Identify which cell holds the provided text, then report its [X, Y] central coordinate. 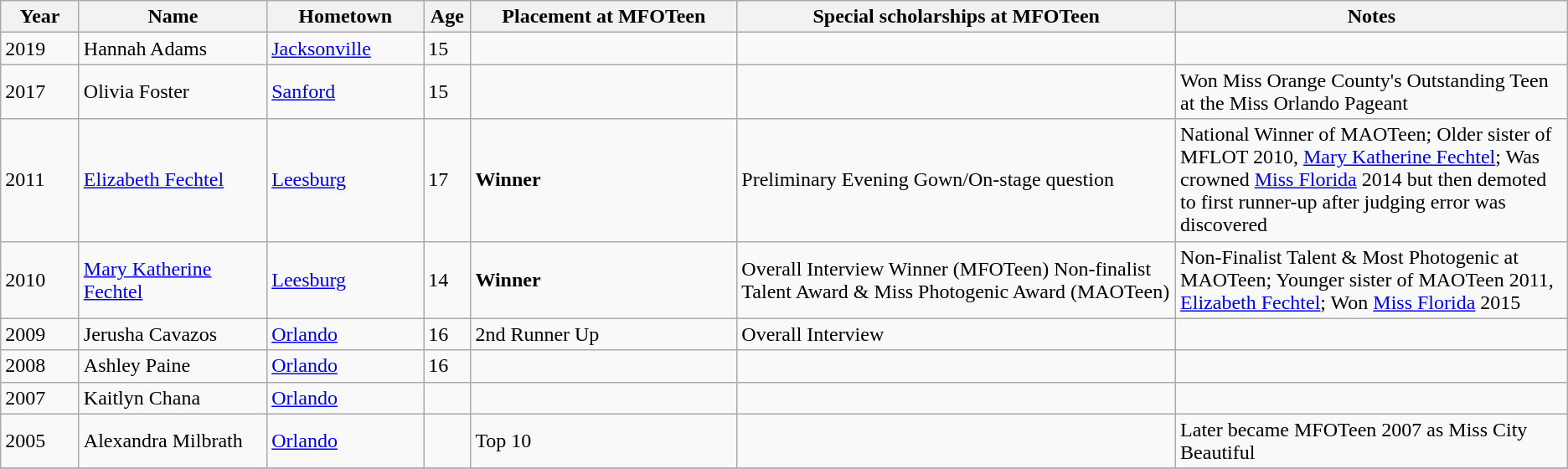
Year [40, 17]
14 [447, 280]
Ashley Paine [173, 366]
Elizabeth Fechtel [173, 180]
Hannah Adams [173, 49]
Special scholarships at MFOTeen [957, 17]
Sanford [345, 92]
2005 [40, 441]
Age [447, 17]
Preliminary Evening Gown/On-stage question [957, 180]
Later became MFOTeen 2007 as Miss City Beautiful [1372, 441]
Jerusha Cavazos [173, 334]
2010 [40, 280]
2011 [40, 180]
Name [173, 17]
Placement at MFOTeen [604, 17]
Olivia Foster [173, 92]
2008 [40, 366]
Hometown [345, 17]
2019 [40, 49]
2007 [40, 398]
Won Miss Orange County's Outstanding Teen at the Miss Orlando Pageant [1372, 92]
Kaitlyn Chana [173, 398]
2017 [40, 92]
Mary Katherine Fechtel [173, 280]
Overall Interview Winner (MFOTeen) Non-finalist Talent Award & Miss Photogenic Award (MAOTeen) [957, 280]
Overall Interview [957, 334]
Jacksonville [345, 49]
Alexandra Milbrath [173, 441]
17 [447, 180]
Notes [1372, 17]
2009 [40, 334]
Top 10 [604, 441]
Non-Finalist Talent & Most Photogenic at MAOTeen; Younger sister of MAOTeen 2011, Elizabeth Fechtel; Won Miss Florida 2015 [1372, 280]
2nd Runner Up [604, 334]
